Capture the cell that displays the provided text and extract its (X, Y) central coordinate. 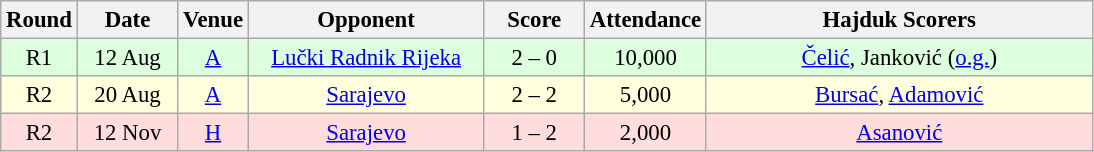
Score (534, 20)
2,000 (646, 133)
1 – 2 (534, 133)
Hajduk Scorers (899, 20)
H (214, 133)
Venue (214, 20)
12 Aug (128, 58)
Asanović (899, 133)
2 – 0 (534, 58)
Round (39, 20)
Bursać, Adamović (899, 95)
20 Aug (128, 95)
2 – 2 (534, 95)
Lučki Radnik Rijeka (366, 58)
Date (128, 20)
10,000 (646, 58)
Čelić, Janković (o.g.) (899, 58)
12 Nov (128, 133)
Attendance (646, 20)
R1 (39, 58)
5,000 (646, 95)
Opponent (366, 20)
